Output the [x, y] coordinate of the center of the cell containing the given text.  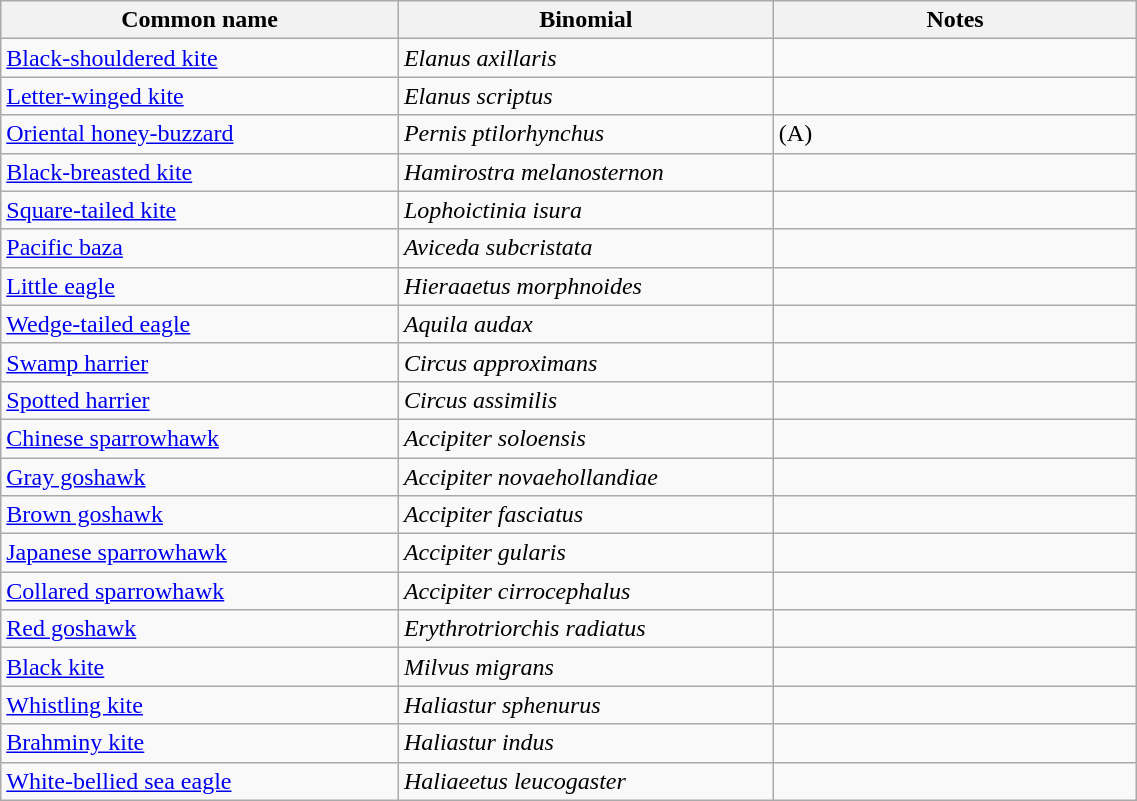
Whistling kite [200, 705]
Common name [200, 20]
Accipiter novaehollandiae [586, 477]
White-bellied sea eagle [200, 781]
Black kite [200, 667]
Hieraaetus morphnoides [586, 286]
Lophoictinia isura [586, 210]
Notes [955, 20]
Haliastur indus [586, 743]
Elanus scriptus [586, 96]
Gray goshawk [200, 477]
Square-tailed kite [200, 210]
Swamp harrier [200, 362]
Wedge-tailed eagle [200, 324]
Milvus migrans [586, 667]
Hamirostra melanosternon [586, 172]
Elanus axillaris [586, 58]
Little eagle [200, 286]
Circus approximans [586, 362]
Pacific baza [200, 248]
Aquila audax [586, 324]
Brahminy kite [200, 743]
Spotted harrier [200, 400]
Haliastur sphenurus [586, 705]
Erythrotriorchis radiatus [586, 629]
Letter-winged kite [200, 96]
Aviceda subcristata [586, 248]
Accipiter fasciatus [586, 515]
Circus assimilis [586, 400]
Haliaeetus leucogaster [586, 781]
Accipiter cirrocephalus [586, 591]
Chinese sparrowhawk [200, 438]
Brown goshawk [200, 515]
Black-shouldered kite [200, 58]
Binomial [586, 20]
Accipiter gularis [586, 553]
Oriental honey-buzzard [200, 134]
Accipiter soloensis [586, 438]
Red goshawk [200, 629]
Pernis ptilorhynchus [586, 134]
Japanese sparrowhawk [200, 553]
Collared sparrowhawk [200, 591]
(A) [955, 134]
Black-breasted kite [200, 172]
